Identify which cell holds the provided text, then report its (x, y) central coordinate. 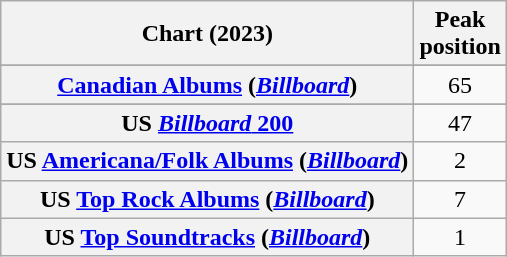
Chart (2023) (208, 34)
US Americana/Folk Albums (Billboard) (208, 161)
65 (460, 85)
Canadian Albums (Billboard) (208, 85)
2 (460, 161)
47 (460, 123)
US Top Rock Albums (Billboard) (208, 199)
Peakposition (460, 34)
7 (460, 199)
US Billboard 200 (208, 123)
US Top Soundtracks (Billboard) (208, 237)
1 (460, 237)
